Locate the cell with the specified text and output its [x, y] center coordinate. 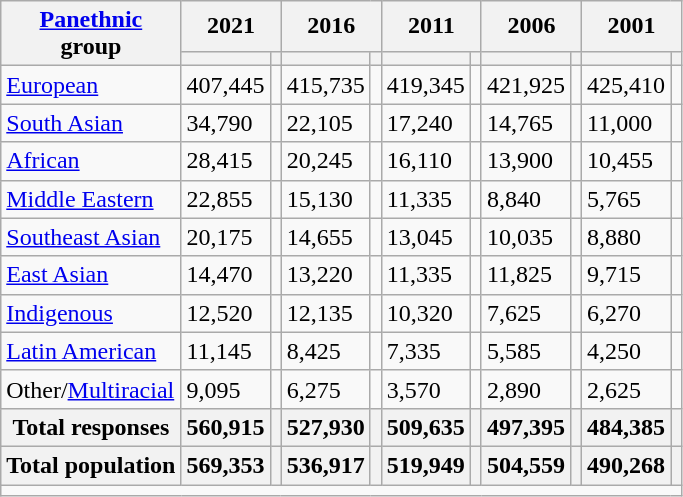
6,275 [326, 389]
Other/Multiracial [91, 389]
European [91, 85]
407,445 [226, 85]
East Asian [91, 275]
9,715 [626, 275]
7,335 [426, 351]
12,135 [326, 313]
11,000 [626, 123]
2016 [331, 26]
8,425 [326, 351]
14,470 [226, 275]
8,840 [526, 199]
Total responses [91, 427]
Middle Eastern [91, 199]
5,765 [626, 199]
10,320 [426, 313]
2,890 [526, 389]
15,130 [326, 199]
3,570 [426, 389]
527,930 [326, 427]
2006 [531, 26]
28,415 [226, 161]
Southeast Asian [91, 237]
7,625 [526, 313]
16,110 [426, 161]
Indigenous [91, 313]
490,268 [626, 465]
African [91, 161]
22,855 [226, 199]
6,270 [626, 313]
14,655 [326, 237]
14,765 [526, 123]
Total population [91, 465]
13,900 [526, 161]
8,880 [626, 237]
22,105 [326, 123]
10,455 [626, 161]
504,559 [526, 465]
13,220 [326, 275]
9,095 [226, 389]
536,917 [326, 465]
421,925 [526, 85]
519,949 [426, 465]
2,625 [626, 389]
South Asian [91, 123]
2011 [431, 26]
10,035 [526, 237]
415,735 [326, 85]
560,915 [226, 427]
2001 [632, 26]
419,345 [426, 85]
11,825 [526, 275]
20,245 [326, 161]
484,385 [626, 427]
11,145 [226, 351]
Panethnicgroup [91, 34]
509,635 [426, 427]
425,410 [626, 85]
4,250 [626, 351]
5,585 [526, 351]
13,045 [426, 237]
20,175 [226, 237]
2021 [231, 26]
17,240 [426, 123]
12,520 [226, 313]
Latin American [91, 351]
497,395 [526, 427]
34,790 [226, 123]
569,353 [226, 465]
